Extract the (X, Y) coordinate from the center of the cell holding the provided text.  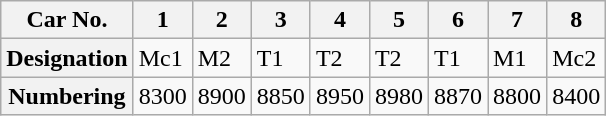
8980 (398, 96)
8900 (222, 96)
6 (458, 20)
Designation (67, 58)
Mc2 (576, 58)
Car No. (67, 20)
M2 (222, 58)
8850 (280, 96)
2 (222, 20)
5 (398, 20)
4 (340, 20)
M1 (518, 58)
8400 (576, 96)
8800 (518, 96)
8950 (340, 96)
8300 (162, 96)
Numbering (67, 96)
7 (518, 20)
8870 (458, 96)
3 (280, 20)
1 (162, 20)
8 (576, 20)
Mc1 (162, 58)
